Output the [x, y] coordinate of the center of the cell containing the given text.  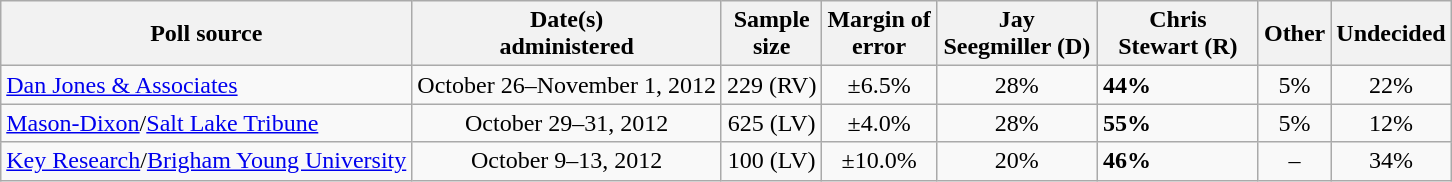
±6.5% [879, 85]
34% [1391, 161]
Dan Jones & Associates [206, 85]
JaySeegmiller (D) [1016, 34]
±10.0% [879, 161]
Mason-Dixon/Salt Lake Tribune [206, 123]
October 9–13, 2012 [567, 161]
ChrisStewart (R) [1178, 34]
Date(s)administered [567, 34]
Margin of error [879, 34]
Undecided [1391, 34]
12% [1391, 123]
46% [1178, 161]
October 29–31, 2012 [567, 123]
Poll source [206, 34]
±4.0% [879, 123]
– [1294, 161]
625 (LV) [771, 123]
55% [1178, 123]
100 (LV) [771, 161]
22% [1391, 85]
Key Research/Brigham Young University [206, 161]
229 (RV) [771, 85]
Samplesize [771, 34]
Other [1294, 34]
44% [1178, 85]
October 26–November 1, 2012 [567, 85]
20% [1016, 161]
